Provide the (X, Y) coordinate of the cell's center where the given text is located.  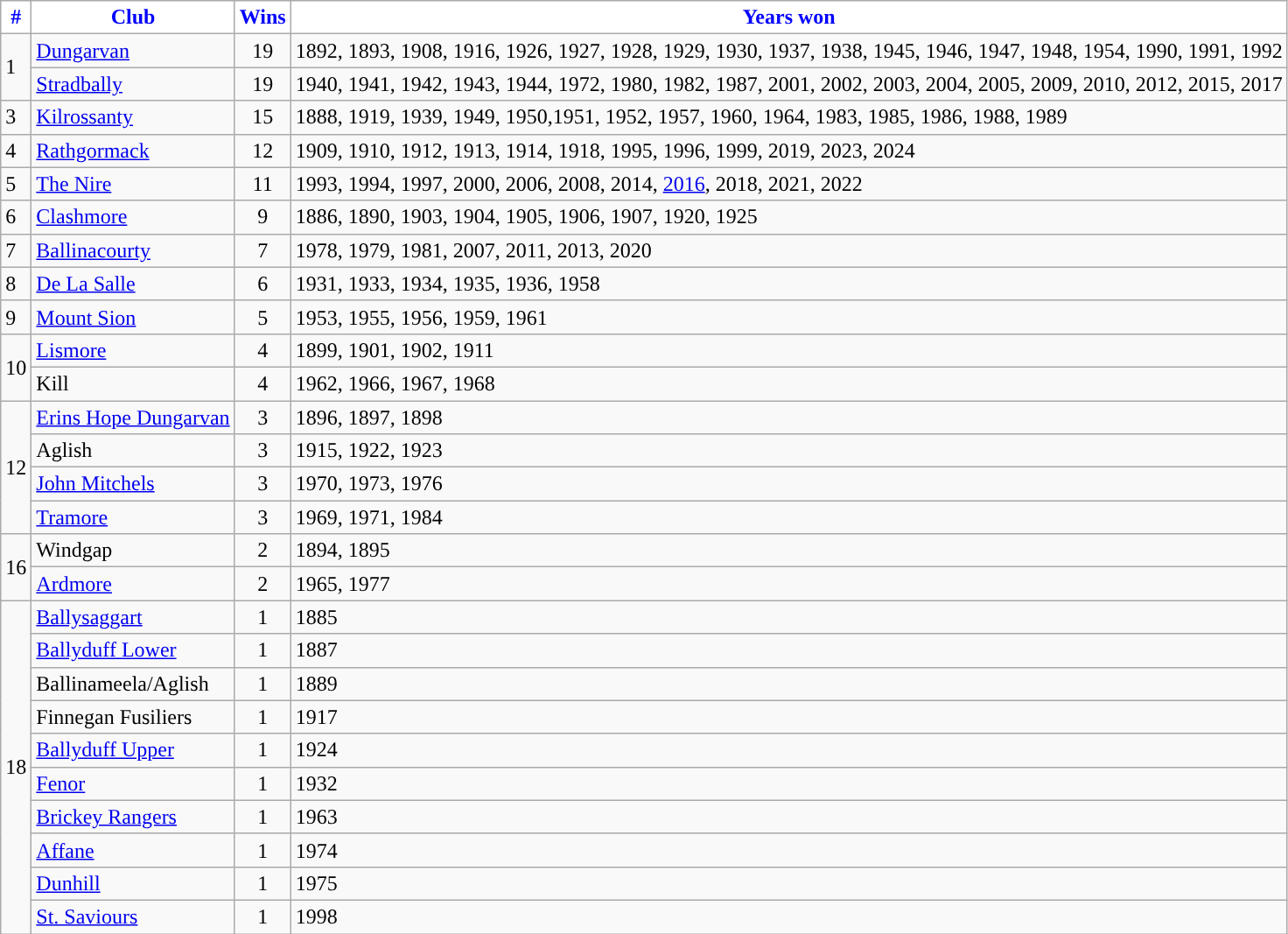
Rathgormack (133, 151)
1965, 1977 (789, 584)
Wins (262, 18)
Finnegan Fusiliers (133, 717)
1962, 1966, 1967, 1968 (789, 383)
1887 (789, 650)
# (16, 18)
Aglish (133, 451)
Erins Hope Dungarvan (133, 418)
Dungarvan (133, 51)
8 (16, 284)
John Mitchels (133, 484)
Windgap (133, 551)
1969, 1971, 1984 (789, 517)
15 (262, 117)
St. Saviours (133, 916)
Dunhill (133, 883)
1894, 1895 (789, 551)
Ballinacourty (133, 250)
Ardmore (133, 584)
1917 (789, 717)
Kill (133, 383)
11 (262, 184)
Fenor (133, 783)
Club (133, 18)
1915, 1922, 1923 (789, 451)
Ballyduff Lower (133, 650)
Lismore (133, 350)
1998 (789, 916)
Kilrossanty (133, 117)
1885 (789, 617)
1953, 1955, 1956, 1959, 1961 (789, 317)
Affane (133, 850)
1888, 1919, 1939, 1949, 1950,1951, 1952, 1957, 1960, 1964, 1983, 1985, 1986, 1988, 1989 (789, 117)
Ballyduff Upper (133, 750)
Brickey Rangers (133, 817)
1899, 1901, 1902, 1911 (789, 350)
1889 (789, 684)
1931, 1933, 1934, 1935, 1936, 1958 (789, 284)
10 (16, 367)
1932 (789, 783)
Clashmore (133, 217)
1975 (789, 883)
1970, 1973, 1976 (789, 484)
Mount Sion (133, 317)
1924 (789, 750)
1978, 1979, 1981, 2007, 2011, 2013, 2020 (789, 250)
Tramore (133, 517)
1886, 1890, 1903, 1904, 1905, 1906, 1907, 1920, 1925 (789, 217)
Ballysaggart (133, 617)
1993, 1994, 1997, 2000, 2006, 2008, 2014, 2016, 2018, 2021, 2022 (789, 184)
18 (16, 767)
1963 (789, 817)
Stradbally (133, 84)
Years won (789, 18)
De La Salle (133, 284)
The Nire (133, 184)
1909, 1910, 1912, 1913, 1914, 1918, 1995, 1996, 1999, 2019, 2023, 2024 (789, 151)
1892, 1893, 1908, 1916, 1926, 1927, 1928, 1929, 1930, 1937, 1938, 1945, 1946, 1947, 1948, 1954, 1990, 1991, 1992 (789, 51)
1896, 1897, 1898 (789, 418)
16 (16, 567)
1974 (789, 850)
1940, 1941, 1942, 1943, 1944, 1972, 1980, 1982, 1987, 2001, 2002, 2003, 2004, 2005, 2009, 2010, 2012, 2015, 2017 (789, 84)
Ballinameela/Aglish (133, 684)
